Search for the cell housing the specified text and yield its [x, y] center coordinate. 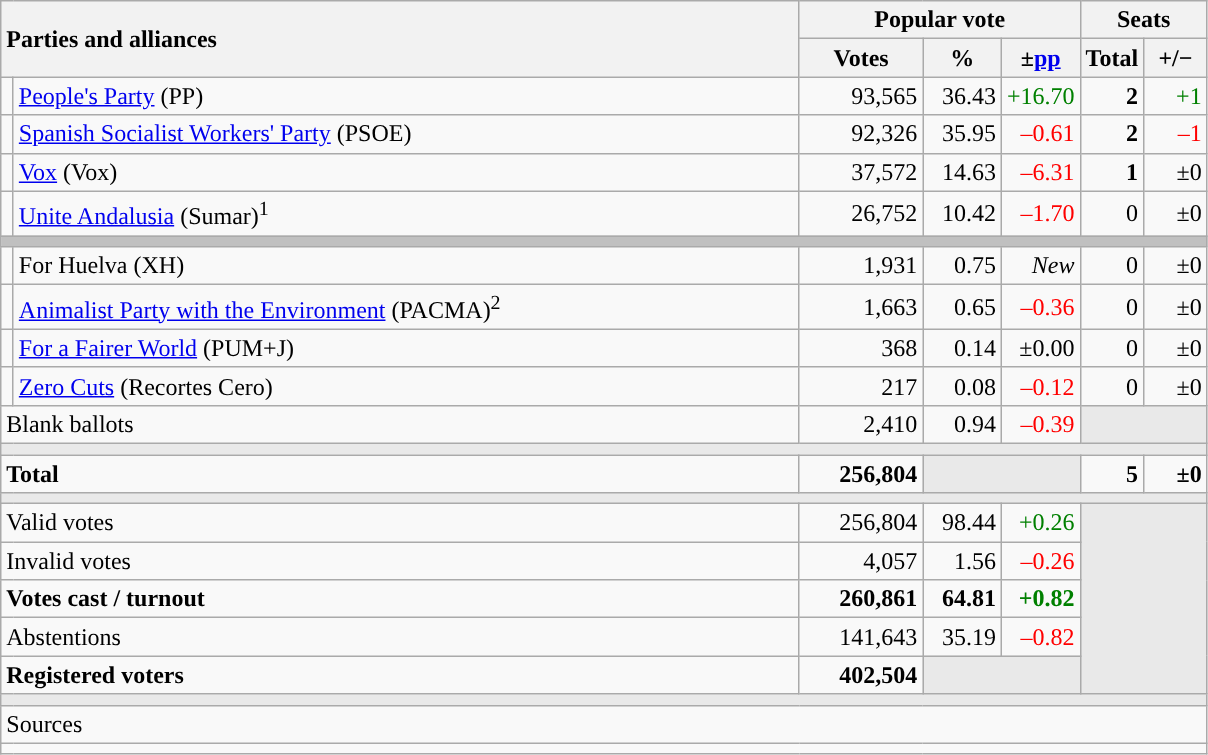
+0.26 [1040, 523]
141,643 [861, 637]
Spanish Socialist Workers' Party (PSOE) [406, 134]
1,663 [861, 308]
1 [1112, 172]
±pp [1040, 58]
People's Party (PP) [406, 96]
0.14 [962, 348]
217 [861, 386]
402,504 [861, 675]
% [962, 58]
Seats [1144, 20]
Valid votes [400, 523]
0.65 [962, 308]
–0.26 [1040, 561]
10.42 [962, 214]
–0.39 [1040, 424]
+0.82 [1040, 599]
–0.36 [1040, 308]
64.81 [962, 599]
1,931 [861, 266]
92,326 [861, 134]
26,752 [861, 214]
Votes cast / turnout [400, 599]
35.19 [962, 637]
For Huelva (XH) [406, 266]
Animalist Party with the Environment (PACMA)2 [406, 308]
–0.82 [1040, 637]
–6.31 [1040, 172]
Zero Cuts (Recortes Cero) [406, 386]
98.44 [962, 523]
For a Fairer World (PUM+J) [406, 348]
14.63 [962, 172]
Popular vote [940, 20]
0.75 [962, 266]
Invalid votes [400, 561]
Votes [861, 58]
Registered voters [400, 675]
Parties and alliances [400, 39]
4,057 [861, 561]
368 [861, 348]
+/− [1176, 58]
0.08 [962, 386]
Abstentions [400, 637]
–0.61 [1040, 134]
–1 [1176, 134]
Sources [604, 724]
Blank ballots [400, 424]
2,410 [861, 424]
New [1040, 266]
–0.12 [1040, 386]
36.43 [962, 96]
35.95 [962, 134]
Unite Andalusia (Sumar)1 [406, 214]
93,565 [861, 96]
+16.70 [1040, 96]
37,572 [861, 172]
1.56 [962, 561]
–1.70 [1040, 214]
+1 [1176, 96]
5 [1112, 474]
Vox (Vox) [406, 172]
±0.00 [1040, 348]
260,861 [861, 599]
0.94 [962, 424]
